Identify which cell holds the provided text, then report its (X, Y) central coordinate. 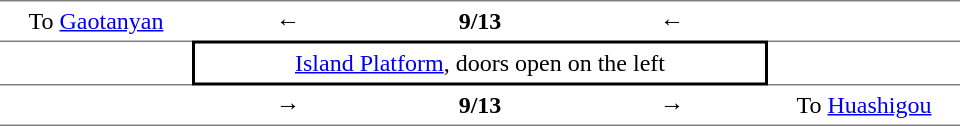
Island Platform, doors open on the left (480, 62)
To Gaotanyan (96, 20)
To Huashigou (864, 106)
